Search for the cell housing the specified text and yield its (X, Y) center coordinate. 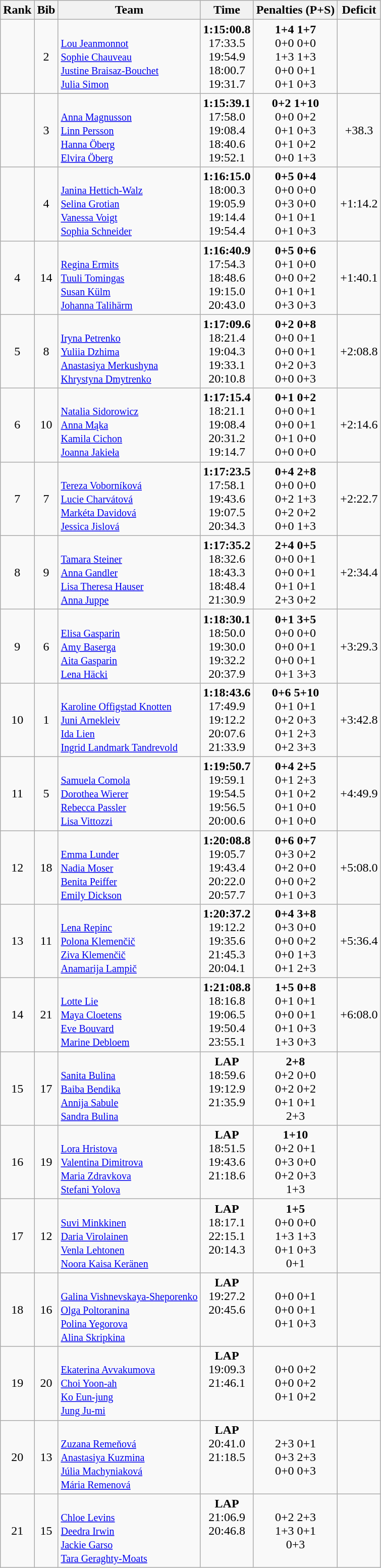
Penalties (P+S) (296, 10)
Janina Hettich-WalzSelina GrotianVanessa VoigtSophia Schneider (129, 204)
2+80+2 0+00+2 0+20+1 0+12+3 (296, 1089)
LAP21:06.920:46.8 (227, 1531)
Tamara SteinerAnna GandlerLisa Theresa HauserAnna Juppe (129, 572)
1:16:15.018:00.319:05.919:14.419:54.4 (227, 204)
LAP19:27.220:45.6 (227, 1310)
+1:14.2 (359, 204)
Deficit (359, 10)
1:20:08.819:05.719:43.420:22.020:57.7 (227, 868)
Team (129, 10)
0+2 0+80+0 0+10+0 0+10+2 0+30+0 0+3 (296, 351)
Regina ErmitsTuuli TomingasSusan KülmJohanna Talihärm (129, 278)
Natalia SidorowiczAnna MąkaKamila CichonJoanna Jakieła (129, 425)
1:20:37.219:12.219:35.621:45.320:04.1 (227, 941)
1:18:30.118:50.019:30.019:32.220:37.9 (227, 646)
1:16:40.917:54.318:48.619:15.020:43.0 (227, 278)
Lora HristovaValentina DimitrovaMaria ZdravkovaStefani Yolova (129, 1162)
1+100+2 0+10+3 0+00+2 0+31+3 (296, 1162)
0+0 0+20+0 0+20+1 0+2 (296, 1383)
Lou JeanmonnotSophie ChauveauJustine Braisaz-BouchetJulia Simon (129, 57)
1 (46, 720)
+2:34.4 (359, 572)
Zuzana RemeňováAnastasiya KuzminaJúlia MachyniakováMária Remenová (129, 1457)
1:18:43.617:49.919:12.220:07.621:33.9 (227, 720)
+5:36.4 (359, 941)
+5:08.0 (359, 868)
Samuela ComolaDorothea WiererRebecca PasslerLisa Vittozzi (129, 793)
1:17:15.418:21.119:08.420:31.219:14.7 (227, 425)
1:17:23.517:58.119:43.619:07.520:34.3 (227, 499)
Anna MagnussonLinn PerssonHanna ÖbergElvira Öberg (129, 130)
Suvi MinkkinenDaria VirolainenVenla LehtonenNoora Kaisa Keränen (129, 1236)
LAP19:09.321:46.1 (227, 1383)
0+1 3+50+0 0+00+0 0+10+0 0+10+1 3+3 (296, 646)
Rank (17, 10)
1:17:09.618:21.419:04.319:33.120:10.8 (227, 351)
Bib (46, 10)
LAP18:59.619:12.921:35.9 (227, 1089)
Karoline Offigstad KnottenJuni ArnekleivIda LienIngrid Landmark Tandrevold (129, 720)
Sanita BulinaBaiba BendikaAnnija SabuleSandra Bulina (129, 1089)
0+1 0+20+0 0+10+0 0+10+1 0+00+0 0+0 (296, 425)
Iryna PetrenkoYuliia DzhimaAnastasiya MerkushynaKhrystyna Dmytrenko (129, 351)
2+4 0+50+0 0+10+0 0+10+1 0+12+3 0+2 (296, 572)
1:21:08.818:16.819:06.519:50.423:55.1 (227, 1015)
+3:42.8 (359, 720)
+6:08.0 (359, 1015)
Ekaterina AvvakumovaChoi Yoon-ahKo Eun-jungJung Ju-mi (129, 1383)
0+6 0+70+3 0+20+2 0+00+0 0+20+1 0+3 (296, 868)
0+5 0+40+0 0+00+3 0+00+1 0+10+1 0+3 (296, 204)
Time (227, 10)
2+3 0+10+3 2+30+0 0+3 (296, 1457)
Chloe LevinsDeedra IrwinJackie GarsoTara Geraghty-Moats (129, 1531)
0+2 2+31+3 0+10+3 (296, 1531)
+3:29.3 (359, 646)
1:15:39.117:58.019:08.418:40.619:52.1 (227, 130)
0+2 1+100+0 0+20+1 0+30+1 0+20+0 1+3 (296, 130)
1:17:35.218:32.618:43.318:48.421:30.9 (227, 572)
1+5 0+80+1 0+10+0 0+10+1 0+31+3 0+3 (296, 1015)
+2:14.6 (359, 425)
Elisa GasparinAmy BasergaAita GasparinLena Häcki (129, 646)
Tereza VoborníkováLucie CharvátováMarkéta DavidováJessica Jislová (129, 499)
+4:49.9 (359, 793)
Lena RepincPolona KlemenčičZiva KlemenčičAnamarija Lampič (129, 941)
0+4 2+50+1 2+30+1 0+20+1 0+00+1 0+0 (296, 793)
3 (46, 130)
Emma LunderNadia MoserBenita PeifferEmily Dickson (129, 868)
1+50+0 0+01+3 1+30+1 0+30+1 (296, 1236)
+38.3 (359, 130)
0+4 2+80+0 0+00+2 1+30+2 0+20+0 1+3 (296, 499)
+2:22.7 (359, 499)
1:15:00.817:33.519:54.918:00.719:31.7 (227, 57)
0+6 5+100+1 0+10+2 0+30+1 2+30+2 3+3 (296, 720)
1+4 1+70+0 0+01+3 1+30+0 0+10+1 0+3 (296, 57)
Lotte LieMaya CloetensEve BouvardMarine Debloem (129, 1015)
0+5 0+60+1 0+00+0 0+20+1 0+10+3 0+3 (296, 278)
0+4 3+80+3 0+00+0 0+20+0 1+30+1 2+3 (296, 941)
+1:40.1 (359, 278)
1:19:50.719:59.119:54.519:56.520:00.6 (227, 793)
LAP18:17.122:15.120:14.3 (227, 1236)
LAP18:51.519:43.621:18.6 (227, 1162)
LAP20:41.021:18.5 (227, 1457)
2 (46, 57)
0+0 0+10+0 0+10+1 0+3 (296, 1310)
+2:08.8 (359, 351)
Galina Vishnevskaya-SheporenkoOlga PoltoraninaPolina YegorovaAlina Skripkina (129, 1310)
